Output the (x, y) coordinate of the center of the cell containing the given text.  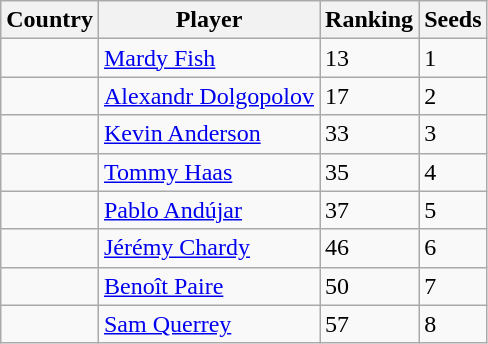
Player (208, 20)
37 (370, 210)
Benoît Paire (208, 286)
Sam Querrey (208, 324)
2 (453, 96)
Alexandr Dolgopolov (208, 96)
7 (453, 286)
Kevin Anderson (208, 134)
Pablo Andújar (208, 210)
Country (50, 20)
50 (370, 286)
13 (370, 58)
4 (453, 172)
Mardy Fish (208, 58)
Jérémy Chardy (208, 248)
3 (453, 134)
17 (370, 96)
Tommy Haas (208, 172)
6 (453, 248)
Seeds (453, 20)
5 (453, 210)
1 (453, 58)
8 (453, 324)
46 (370, 248)
33 (370, 134)
57 (370, 324)
Ranking (370, 20)
35 (370, 172)
